Find where the given text appears and provide that cell's center as (X, Y) coordinate. 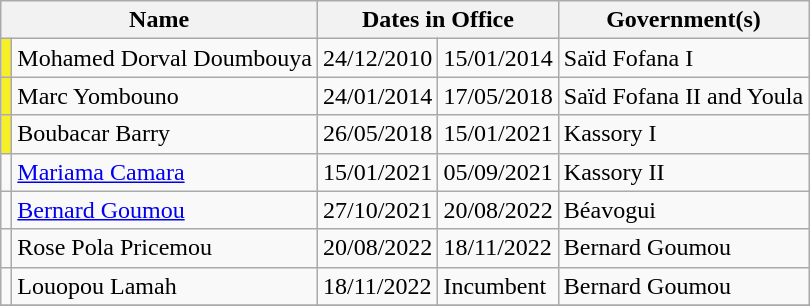
Kassory I (683, 134)
Saïd Fofana II and Youla (683, 96)
Government(s) (683, 20)
Boubacar Barry (165, 134)
Marc Yombouno (165, 96)
05/09/2021 (498, 172)
Mariama Camara (165, 172)
17/05/2018 (498, 96)
Dates in Office (438, 20)
24/01/2014 (377, 96)
Rose Pola Pricemou (165, 248)
15/01/2014 (498, 58)
Kassory II (683, 172)
Béavogui (683, 210)
24/12/2010 (377, 58)
27/10/2021 (377, 210)
Saïd Fofana I (683, 58)
Mohamed Dorval Doumbouya (165, 58)
26/05/2018 (377, 134)
Incumbent (498, 286)
Name (160, 20)
Louopou Lamah (165, 286)
